Locate the cell with the specified text and output its [X, Y] center coordinate. 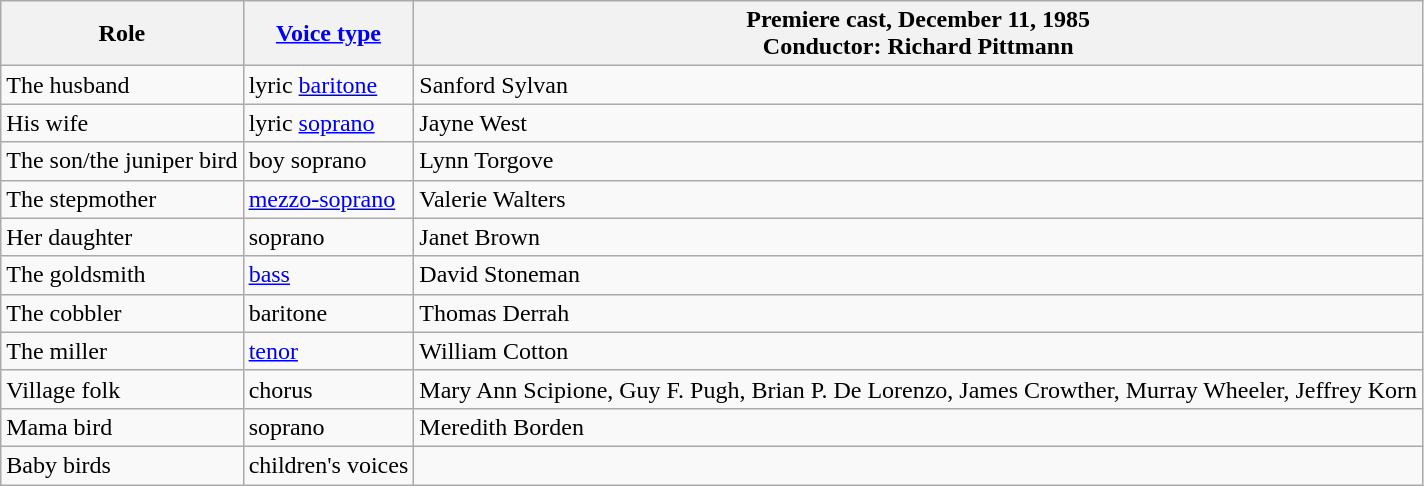
bass [328, 275]
mezzo-soprano [328, 199]
The goldsmith [122, 275]
The husband [122, 85]
Sanford Sylvan [918, 85]
baritone [328, 313]
Jayne West [918, 123]
Village folk [122, 389]
Mama bird [122, 427]
Lynn Torgove [918, 161]
Premiere cast, December 11, 1985Conductor: Richard Pittmann [918, 34]
Mary Ann Scipione, Guy F. Pugh, Brian P. De Lorenzo, James Crowther, Murray Wheeler, Jeffrey Korn [918, 389]
chorus [328, 389]
Valerie Walters [918, 199]
The miller [122, 351]
The son/the juniper bird [122, 161]
boy soprano [328, 161]
lyric soprano [328, 123]
Meredith Borden [918, 427]
Her daughter [122, 237]
Thomas Derrah [918, 313]
Janet Brown [918, 237]
children's voices [328, 465]
Voice type [328, 34]
The cobbler [122, 313]
William Cotton [918, 351]
Baby birds [122, 465]
David Stoneman [918, 275]
tenor [328, 351]
lyric baritone [328, 85]
His wife [122, 123]
The stepmother [122, 199]
Role [122, 34]
